Find where the given text appears and provide that cell's center as (x, y) coordinate. 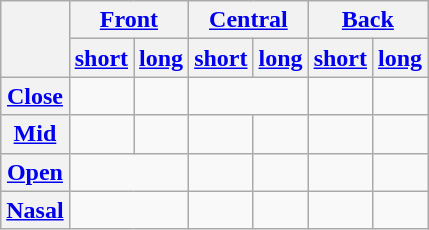
Central (248, 20)
Mid (35, 134)
Open (35, 172)
Front (128, 20)
Back (368, 20)
Close (35, 96)
Nasal (35, 210)
